Determine the [X, Y] coordinate at the center of the cell enclosing the given text.  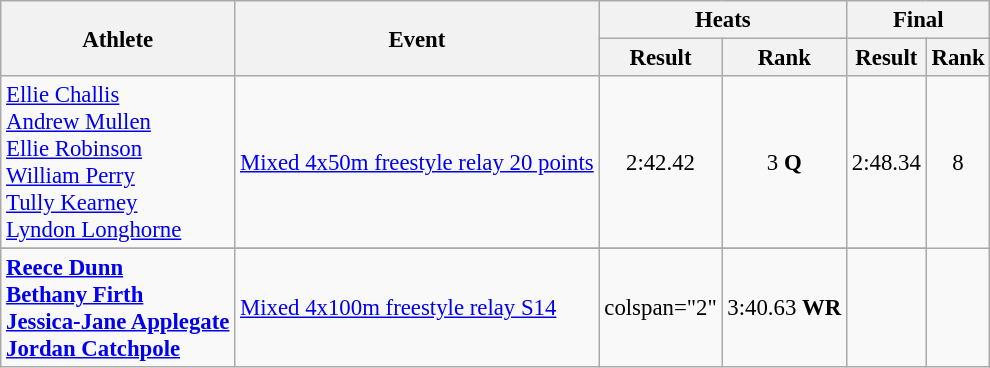
3:40.63 WR [784, 308]
Event [417, 38]
3 Q [784, 162]
Athlete [118, 38]
8 [958, 162]
Mixed 4x50m freestyle relay 20 points [417, 162]
Ellie ChallisAndrew MullenEllie RobinsonWilliam PerryTully KearneyLyndon Longhorne [118, 162]
Reece DunnBethany FirthJessica-Jane ApplegateJordan Catchpole [118, 308]
Mixed 4x100m freestyle relay S14 [417, 308]
2:42.42 [660, 162]
2:48.34 [887, 162]
Final [918, 20]
colspan="2" [660, 308]
Heats [723, 20]
